Find where the given text appears and provide that cell's center as (x, y) coordinate. 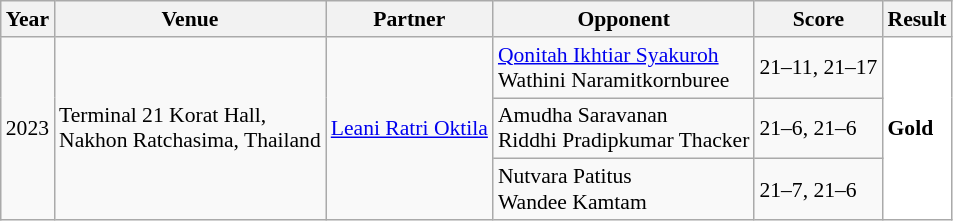
21–11, 21–17 (818, 68)
Terminal 21 Korat Hall,Nakhon Ratchasima, Thailand (190, 128)
Nutvara Patitus Wandee Kamtam (624, 190)
21–6, 21–6 (818, 128)
21–7, 21–6 (818, 190)
Score (818, 19)
Result (916, 19)
Opponent (624, 19)
Gold (916, 128)
Venue (190, 19)
Leani Ratri Oktila (410, 128)
Partner (410, 19)
Qonitah Ikhtiar Syakuroh Wathini Naramitkornburee (624, 68)
Year (28, 19)
Amudha Saravanan Riddhi Pradipkumar Thacker (624, 128)
2023 (28, 128)
